Capture the cell that displays the provided text and extract its (x, y) central coordinate. 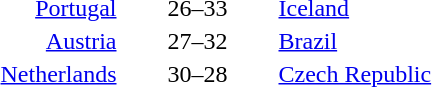
27–32 (198, 41)
